Capture the cell that displays the provided text and extract its (X, Y) central coordinate. 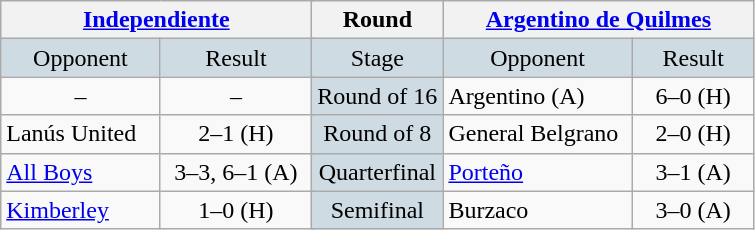
6–0 (H) (693, 96)
Semifinal (378, 210)
All Boys (80, 172)
Independiente (156, 20)
Stage (378, 58)
1–0 (H) (236, 210)
Lanús United (80, 134)
Quarterfinal (378, 172)
Kimberley (80, 210)
Argentino (A) (538, 96)
3–3, 6–1 (A) (236, 172)
Round (378, 20)
Porteño (538, 172)
Argentino de Quilmes (598, 20)
General Belgrano (538, 134)
3–0 (A) (693, 210)
Round of 8 (378, 134)
Burzaco (538, 210)
3–1 (A) (693, 172)
2–0 (H) (693, 134)
2–1 (H) (236, 134)
Round of 16 (378, 96)
